Identify which cell holds the provided text, then report its (X, Y) central coordinate. 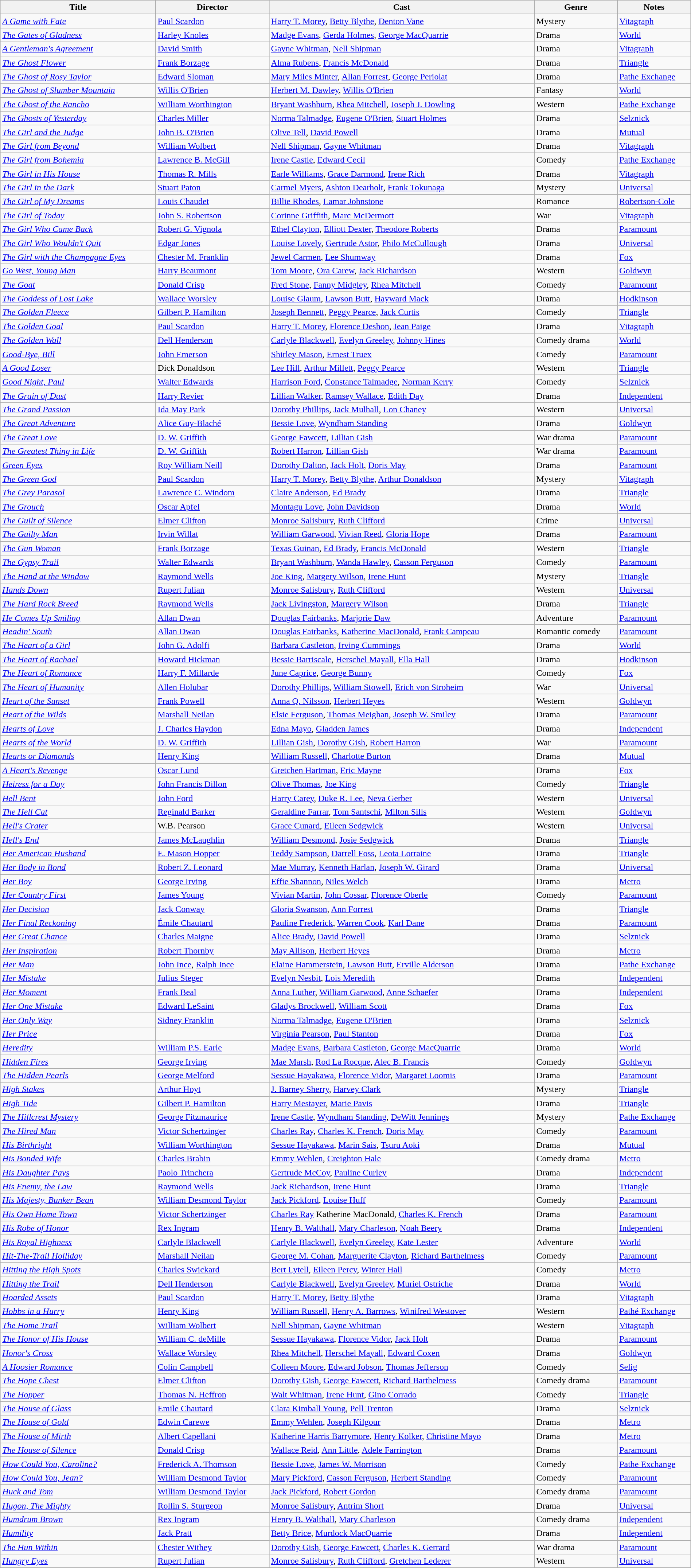
Betty Brice, Murdock MacQuarrie (402, 1533)
Madge Evans, Barbara Castleton, George MacQuarrie (402, 1048)
W.B. Pearson (212, 826)
Romance (576, 202)
Harry T. Morey, Florence Deshon, Jean Paige (402, 326)
Lillian Walker, Ramsey Wallace, Edith Day (402, 395)
His Robe of Honor (78, 1228)
Julius Steger (212, 978)
He Comes Up Smiling (78, 618)
Louise Lovely, Gertrude Astor, Philo McCullough (402, 243)
Hit-The-Trail Holliday (78, 1256)
Henry B. Walthall, Mary Charleson (402, 1520)
Corinne Griffith, Marc McDermott (402, 215)
Notes (654, 7)
Her Country First (78, 895)
Joseph Bennett, Peggy Pearce, Jack Curtis (402, 312)
Bryant Washburn, Wanda Hawley, Casson Ferguson (402, 562)
Olive Thomas, Joe King (402, 784)
The Golden Goal (78, 326)
Hugon, The Mighty (78, 1506)
Heredity (78, 1048)
Bessie Barriscale, Herschel Mayall, Ella Hall (402, 659)
George Melford (212, 1076)
Texas Guinan, Ed Brady, Francis McDonald (402, 548)
William Desmond, Josie Sedgwick (402, 839)
Jewel Carmen, Lee Shumway (402, 257)
Harry F. Millarde (212, 673)
John Ince, Ralph Ince (212, 964)
The Grey Parasol (78, 493)
Irvin Willat (212, 534)
The Grand Passion (78, 410)
Hearts or Diamonds (78, 756)
Anna Luther, William Garwood, Anne Schaefer (402, 992)
Hoarded Assets (78, 1298)
A Heart's Revenge (78, 770)
James Young (212, 895)
Edward LeSaint (212, 1006)
Carlyle Blackwell (212, 1242)
The Great Love (78, 437)
Mary Pickford, Casson Ferguson, Herbert Standing (402, 1478)
Stuart Paton (212, 188)
Harry T. Morey, Betty Blythe, Arthur Donaldson (402, 479)
His Majesty, Bunker Bean (78, 1200)
Louise Glaum, Lawson Butt, Hayward Mack (402, 299)
Lillian Gish, Dorothy Gish, Robert Harron (402, 742)
Madge Evans, Gerda Holmes, George MacQuarrie (402, 35)
His Royal Highness (78, 1242)
The Heart of Romance (78, 673)
William P.S. Earle (212, 1048)
Albert Capellani (212, 1436)
Harry Mestayer, Marie Pavis (402, 1103)
Grace Cunard, Eileen Sedgwick (402, 826)
His Enemy, the Law (78, 1186)
The Girl in His House (78, 174)
Alice Guy-Blaché (212, 424)
Gayne Whitman, Nell Shipman (402, 49)
The Honor of His House (78, 1339)
Robert Thornby (212, 951)
The Gun Woman (78, 548)
J. Charles Haydon (212, 729)
The Grain of Dust (78, 395)
John B. O'Brien (212, 132)
Robertson-Cole (654, 202)
The Girl from Bohemia (78, 160)
Elsie Ferguson, Thomas Meighan, Joseph W. Smiley (402, 715)
James McLaughlin (212, 839)
Romantic comedy (576, 632)
Walt Whitman, Irene Hunt, Gino Corrado (402, 1395)
The Green God (78, 479)
The Ghosts of Yesterday (78, 118)
Barbara Castleton, Irving Cummings (402, 645)
Gretchen Hartman, Eric Mayne (402, 770)
Harley Knoles (212, 35)
High Stakes (78, 1089)
Rollin S. Sturgeon (212, 1506)
Evelyn Nesbit, Lois Meredith (402, 978)
Douglas Fairbanks, Marjorie Daw (402, 618)
His Own Home Town (78, 1214)
Roy William Neill (212, 465)
Shirley Mason, Ernest Truex (402, 354)
The Guilty Man (78, 534)
Thomas N. Heffron (212, 1395)
How Could You, Caroline? (78, 1464)
Her Boy (78, 881)
Fred Stone, Fanny Midgley, Rhea Mitchell (402, 285)
Bert Lytell, Eileen Percy, Winter Hall (402, 1269)
The Golden Fleece (78, 312)
Harry Carey, Duke R. Lee, Neva Gerber (402, 798)
Go West, Young Man (78, 271)
Allen Holubar (212, 687)
The Guilt of Silence (78, 520)
The Goddess of Lost Lake (78, 299)
His Birthright (78, 1145)
Clara Kimball Young, Pell Trenton (402, 1408)
Charles Ray, Charles K. French, Doris May (402, 1131)
Colin Campbell (212, 1367)
Hell's Crater (78, 826)
Jack Pickford, Robert Gordon (402, 1491)
The Great Adventure (78, 424)
Alice Brady, David Powell (402, 937)
Ida May Park (212, 410)
Harry T. Morey, Betty Blythe (402, 1298)
Lee Hill, Arthur Millett, Peggy Pearce (402, 368)
How Could You, Jean? (78, 1478)
Hungry Eyes (78, 1561)
Robert Harron, Lillian Gish (402, 451)
Edward Sloman (212, 77)
Louis Chaudet (212, 202)
The Home Trail (78, 1325)
Hitting the Trail (78, 1283)
Billie Rhodes, Lamar Johnstone (402, 202)
Huck and Tom (78, 1491)
The Hillcrest Mystery (78, 1117)
Harry Revier (212, 395)
Mary Miles Minter, Allan Forrest, George Periolat (402, 77)
Charles Maigne (212, 937)
Edgar Jones (212, 243)
Headin' South (78, 632)
Carmel Myers, Ashton Dearholt, Frank Tokunaga (402, 188)
Henry B. Walthall, Mary Charleson, Noah Beery (402, 1228)
Her Decision (78, 909)
Emile Chautard (212, 1408)
The Girl and the Judge (78, 132)
Cast (402, 7)
Dorothy Gish, George Fawcett, Charles K. Gerrard (402, 1547)
The Goat (78, 285)
Effie Shannon, Niles Welch (402, 881)
Pauline Frederick, Warren Cook, Karl Dane (402, 923)
J. Barney Sherry, Harvey Clark (402, 1089)
A Good Loser (78, 368)
Rhea Mitchell, Herschel Mayall, Edward Coxen (402, 1353)
Monroe Salisbury, Ruth Clifford, Gretchen Lederer (402, 1561)
Director (212, 7)
Ethel Clayton, Elliott Dexter, Theodore Roberts (402, 229)
Edwin Carewe (212, 1422)
Hearts of Love (78, 729)
Gloria Swanson, Ann Forrest (402, 909)
George M. Cohan, Marguerite Clayton, Richard Barthelmess (402, 1256)
Charles Miller (212, 118)
Emmy Wehlen, Creighton Hale (402, 1159)
Frederick A. Thomson (212, 1464)
Dorothy Phillips, William Stowell, Erich von Stroheim (402, 687)
Dorothy Gish, George Fawcett, Richard Barthelmess (402, 1381)
Robert Z. Leonard (212, 867)
Heart of the Wilds (78, 715)
The Girl of My Dreams (78, 202)
Geraldine Farrar, Tom Santschi, Milton Sills (402, 812)
Hitting the High Spots (78, 1269)
The House of Silence (78, 1450)
Her Mistake (78, 978)
Mae Murray, Kenneth Harlan, Joseph W. Girard (402, 867)
The Girl Who Wouldn't Quit (78, 243)
Charles Brabin (212, 1159)
The Hopper (78, 1395)
William Russell, Charlotte Burton (402, 756)
The Hand at the Window (78, 576)
Émile Chautard (212, 923)
E. Mason Hopper (212, 854)
The Girl Who Came Back (78, 229)
The Hard Rock Breed (78, 604)
The Heart of Humanity (78, 687)
Jack Livingston, Margery Wilson (402, 604)
Virginia Pearson, Paul Stanton (402, 1034)
Emmy Wehlen, Joseph Kilgour (402, 1422)
Chester Withey (212, 1547)
The Girl from Beyond (78, 146)
Teddy Sampson, Darrell Foss, Leota Lorraine (402, 854)
The Hidden Pearls (78, 1076)
A Hoosier Romance (78, 1367)
Claire Anderson, Ed Brady (402, 493)
Lawrence C. Windom (212, 493)
Lawrence B. McGill (212, 160)
Sessue Hayakawa, Florence Vidor, Jack Holt (402, 1339)
John Ford (212, 798)
Anna Q. Nilsson, Herbert Heyes (402, 701)
Sessue Hayakawa, Marin Sais, Tsuru Aoki (402, 1145)
Dorothy Dalton, Jack Holt, Doris May (402, 465)
Earle Williams, Grace Darmond, Irene Rich (402, 174)
Charles Ray Katherine MacDonald, Charles K. French (402, 1214)
Heiress for a Day (78, 784)
Bessie Love, Wyndham Standing (402, 424)
Joe King, Margery Wilson, Irene Hunt (402, 576)
Hidden Fires (78, 1062)
Gladys Brockwell, William Scott (402, 1006)
Dorothy Phillips, Jack Mulhall, Lon Chaney (402, 410)
Selig (654, 1367)
Oscar Lund (212, 770)
Her Only Way (78, 1020)
The Greatest Thing in Life (78, 451)
Green Eyes (78, 465)
Hell Bent (78, 798)
Tom Moore, Ora Carew, Jack Richardson (402, 271)
Humility (78, 1533)
The House of Glass (78, 1408)
Frank Beal (212, 992)
The Girl in the Dark (78, 188)
Hands Down (78, 590)
Robert G. Vignola (212, 229)
Howard Hickman (212, 659)
Genre (576, 7)
Carlyle Blackwell, Evelyn Greeley, Johnny Hines (402, 340)
The House of Gold (78, 1422)
The Ghost Flower (78, 63)
A Gentleman's Agreement (78, 49)
Crime (576, 520)
Norma Talmadge, Eugene O'Brien, Stuart Holmes (402, 118)
Elaine Hammerstein, Lawson Butt, Erville Alderson (402, 964)
Good-Bye, Bill (78, 354)
Norma Talmadge, Eugene O'Brien (402, 1020)
Douglas Fairbanks, Katherine MacDonald, Frank Campeau (402, 632)
The Hun Within (78, 1547)
Fantasy (576, 90)
The Girl with the Champagne Eyes (78, 257)
Hell's End (78, 839)
Olive Tell, David Powell (402, 132)
Jack Richardson, Irene Hunt (402, 1186)
David Smith (212, 49)
Frank Powell (212, 701)
Jack Pratt (212, 1533)
June Caprice, George Bunny (402, 673)
The Gates of Gladness (78, 35)
Her One Mistake (78, 1006)
Hearts of the World (78, 742)
Paolo Trinchera (212, 1173)
Dick Donaldson (212, 368)
The Ghost of Rosy Taylor (78, 77)
William C. deMille (212, 1339)
The Gypsy Trail (78, 562)
Chester M. Franklin (212, 257)
Montagu Love, John Davidson (402, 507)
John Francis Dillon (212, 784)
Herbert M. Dawley, Willis O'Brien (402, 90)
The Ghost of Slumber Mountain (78, 90)
Mae Marsh, Rod La Rocque, Alec B. Francis (402, 1062)
Honor's Cross (78, 1353)
Thomas R. Mills (212, 174)
High Tide (78, 1103)
Hobbs in a Hurry (78, 1311)
Wallace Reid, Ann Little, Adele Farrington (402, 1450)
Title (78, 7)
John S. Robertson (212, 215)
Gertrude McCoy, Pauline Curley (402, 1173)
Pathé Exchange (654, 1311)
Good Night, Paul (78, 382)
The Golden Wall (78, 340)
Edna Mayo, Gladden James (402, 729)
Harrison Ford, Constance Talmadge, Norman Kerry (402, 382)
Irene Castle, Wyndham Standing, DeWitt Jennings (402, 1117)
Sessue Hayakawa, Florence Vidor, Margaret Loomis (402, 1076)
The Grouch (78, 507)
Oscar Apfel (212, 507)
Carlyle Blackwell, Evelyn Greeley, Muriel Ostriche (402, 1283)
William Russell, Henry A. Barrows, Winifred Westover (402, 1311)
Arthur Hoyt (212, 1089)
Sidney Franklin (212, 1020)
Vivian Martin, John Cossar, Florence Oberle (402, 895)
Willis O'Brien (212, 90)
Reginald Barker (212, 812)
The Girl of Today (78, 215)
Her Great Chance (78, 937)
Bryant Washburn, Rhea Mitchell, Joseph J. Dowling (402, 104)
George Fawcett, Lillian Gish (402, 437)
Colleen Moore, Edward Jobson, Thomas Jefferson (402, 1367)
William Garwood, Vivian Reed, Gloria Hope (402, 534)
Alma Rubens, Francis McDonald (402, 63)
John Emerson (212, 354)
Jack Conway (212, 909)
Harry Beaumont (212, 271)
Heart of the Sunset (78, 701)
Jack Pickford, Louise Huff (402, 1200)
Her Body in Bond (78, 867)
Her American Husband (78, 854)
May Allison, Herbert Heyes (402, 951)
The Ghost of the Rancho (78, 104)
The Heart of Rachael (78, 659)
Harry T. Morey, Betty Blythe, Denton Vane (402, 21)
A Game with Fate (78, 21)
The Hell Cat (78, 812)
Monroe Salisbury, Antrim Short (402, 1506)
Irene Castle, Edward Cecil (402, 160)
The Hired Man (78, 1131)
Her Final Reckoning (78, 923)
The House of Mirth (78, 1436)
Carlyle Blackwell, Evelyn Greeley, Kate Lester (402, 1242)
Her Man (78, 964)
His Daughter Pays (78, 1173)
Her Price (78, 1034)
His Bonded Wife (78, 1159)
George Fitzmaurice (212, 1117)
Bessie Love, James W. Morrison (402, 1464)
Katherine Harris Barrymore, Henry Kolker, Christine Mayo (402, 1436)
The Heart of a Girl (78, 645)
Her Moment (78, 992)
Humdrum Brown (78, 1520)
John G. Adolfi (212, 645)
Charles Swickard (212, 1269)
The Hope Chest (78, 1381)
Her Inspiration (78, 951)
